Provide the (X, Y) coordinate of the cell's center where the given text is located.  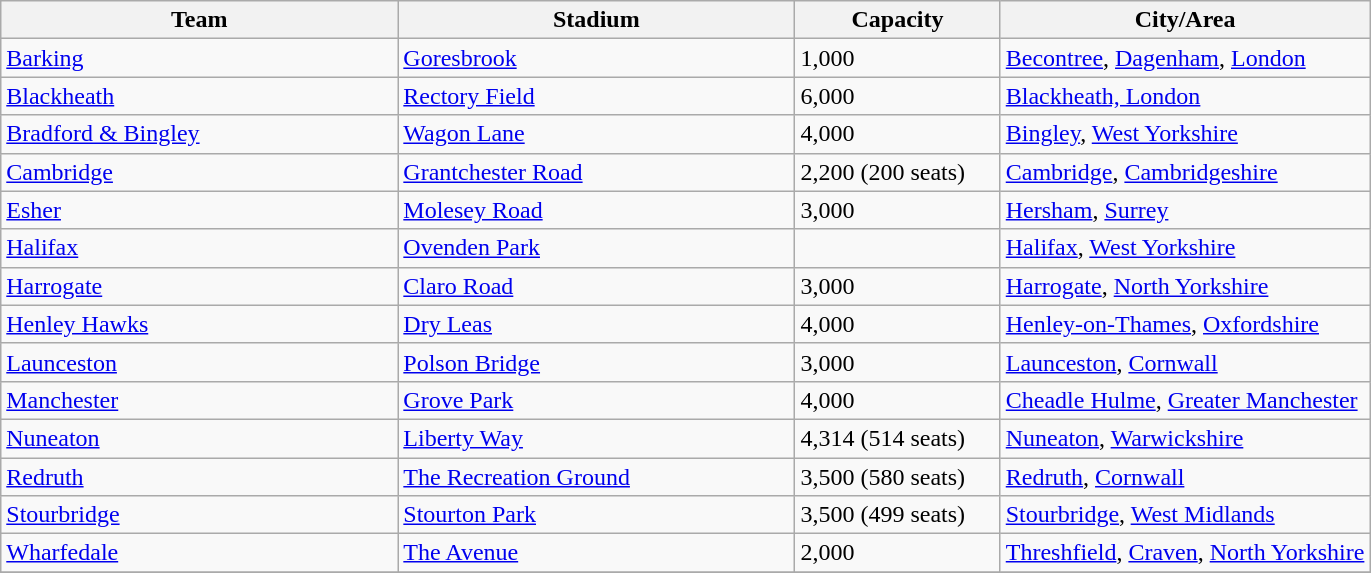
Stadium (596, 20)
Molesey Road (596, 210)
4,314 (514 seats) (898, 438)
2,000 (898, 553)
6,000 (898, 96)
Ovenden Park (596, 248)
Stourbridge (200, 515)
Redruth, Cornwall (1185, 477)
Becontree, Dagenham, London (1185, 58)
Rectory Field (596, 96)
Capacity (898, 20)
Bingley, West Yorkshire (1185, 134)
The Recreation Ground (596, 477)
Bradford & Bingley (200, 134)
Grantchester Road (596, 172)
Barking (200, 58)
Cambridge (200, 172)
Blackheath (200, 96)
2,200 (200 seats) (898, 172)
Launceston (200, 362)
Grove Park (596, 400)
Cambridge, Cambridgeshire (1185, 172)
Blackheath, London (1185, 96)
Claro Road (596, 286)
Henley Hawks (200, 324)
Hersham, Surrey (1185, 210)
Halifax, West Yorkshire (1185, 248)
Wagon Lane (596, 134)
Liberty Way (596, 438)
Polson Bridge (596, 362)
City/Area (1185, 20)
3,500 (499 seats) (898, 515)
Nuneaton, Warwickshire (1185, 438)
Launceston, Cornwall (1185, 362)
Threshfield, Craven, North Yorkshire (1185, 553)
Goresbrook (596, 58)
Stourton Park (596, 515)
Team (200, 20)
1,000 (898, 58)
Dry Leas (596, 324)
Redruth (200, 477)
Stourbridge, West Midlands (1185, 515)
Wharfedale (200, 553)
Henley-on-Thames, Oxfordshire (1185, 324)
Halifax (200, 248)
Cheadle Hulme, Greater Manchester (1185, 400)
Esher (200, 210)
Harrogate, North Yorkshire (1185, 286)
Manchester (200, 400)
3,500 (580 seats) (898, 477)
Nuneaton (200, 438)
The Avenue (596, 553)
Harrogate (200, 286)
